Pinpoint the cell where the given text exists, returning its [X, Y] midpoint coordinate. 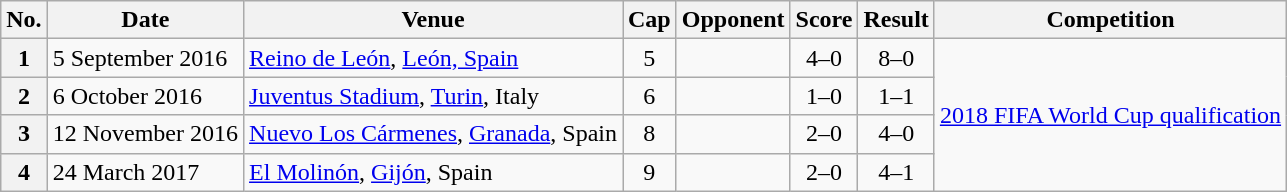
1 [24, 58]
5 September 2016 [145, 58]
Date [145, 20]
1–0 [824, 96]
12 November 2016 [145, 134]
6 October 2016 [145, 96]
4 [24, 172]
2018 FIFA World Cup qualification [1110, 115]
No. [24, 20]
4–1 [896, 172]
Venue [434, 20]
Score [824, 20]
6 [649, 96]
3 [24, 134]
8 [649, 134]
8–0 [896, 58]
Result [896, 20]
Cap [649, 20]
1–1 [896, 96]
Opponent [733, 20]
El Molinón, Gijón, Spain [434, 172]
Reino de León, León, Spain [434, 58]
Competition [1110, 20]
Nuevo Los Cármenes, Granada, Spain [434, 134]
5 [649, 58]
9 [649, 172]
2 [24, 96]
Juventus Stadium, Turin, Italy [434, 96]
24 March 2017 [145, 172]
